Pinpoint the cell where the given text exists, returning its [X, Y] midpoint coordinate. 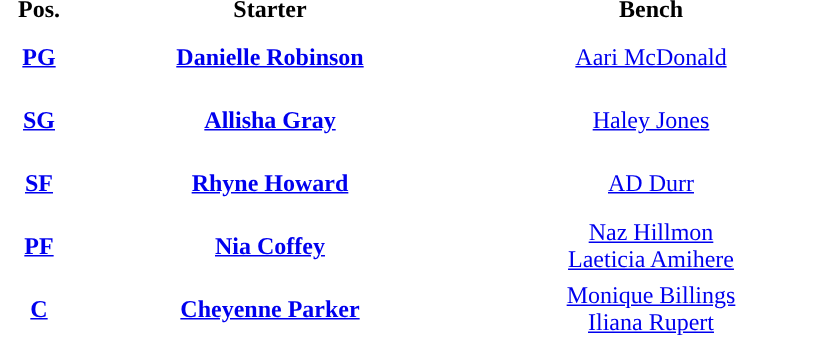
Cheyenne Parker [270, 309]
Haley Jones [651, 120]
SF [39, 183]
Allisha Gray [270, 120]
Nia Coffey [270, 246]
PF [39, 246]
Danielle Robinson [270, 57]
Naz HillmonLaeticia Amihere [651, 246]
C [39, 309]
SG [39, 120]
PG [39, 57]
Rhyne Howard [270, 183]
Aari McDonald [651, 57]
Monique BillingsIliana Rupert [651, 309]
AD Durr [651, 183]
